From the cell containing the given text, extract its center point as [X, Y] coordinate. 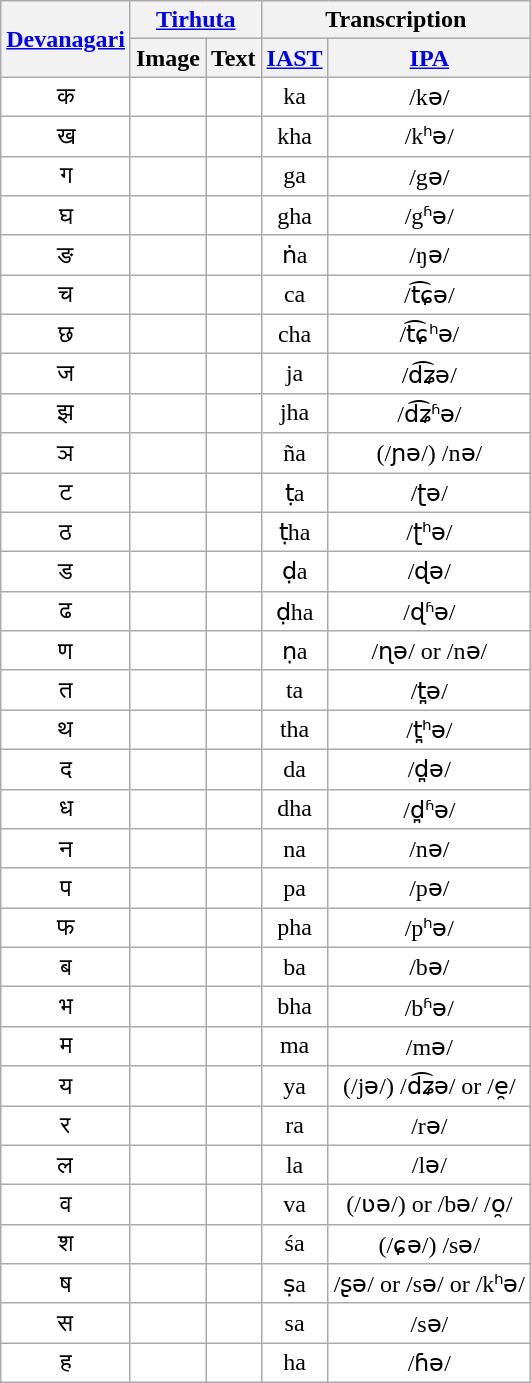
ध [66, 809]
प [66, 888]
ha [294, 1363]
ṭa [294, 492]
छ [66, 334]
/d͡ʑə/ [429, 374]
/ʈʰə/ [429, 532]
/d͡ʑʱə/ [429, 413]
/gʱə/ [429, 216]
भ [66, 1007]
ka [294, 97]
ga [294, 176]
tha [294, 730]
IAST [294, 58]
/kə/ [429, 97]
ल [66, 1165]
Text [234, 58]
Image [168, 58]
श [66, 1244]
/rə/ [429, 1126]
ह [66, 1363]
śa [294, 1244]
/bə/ [429, 967]
ḍha [294, 611]
र [66, 1126]
/sə/ [429, 1323]
/ŋə/ [429, 255]
ma [294, 1046]
/pʰə/ [429, 928]
/ʈə/ [429, 492]
ṅa [294, 255]
स [66, 1323]
ta [294, 690]
cha [294, 334]
/pə/ [429, 888]
झ [66, 413]
ṣa [294, 1284]
ḍa [294, 572]
य [66, 1086]
(/ʋə/) or /bə/ /o̯/ [429, 1205]
ष [66, 1284]
ṭha [294, 532]
sa [294, 1323]
च [66, 295]
ङ [66, 255]
(/jə/) /d͡ʑə/ or /e̯/ [429, 1086]
ña [294, 453]
jha [294, 413]
ट [66, 492]
/mə/ [429, 1046]
ख [66, 136]
la [294, 1165]
व [66, 1205]
ca [294, 295]
/d̪ə/ [429, 769]
dha [294, 809]
/ɳə/ or /nə/ [429, 651]
ड [66, 572]
ढ [66, 611]
म [66, 1046]
ग [66, 176]
ja [294, 374]
/nə/ [429, 849]
क [66, 97]
bha [294, 1007]
/gə/ [429, 176]
/d̪ʱə/ [429, 809]
gha [294, 216]
/t͡ɕə/ [429, 295]
न [66, 849]
द [66, 769]
/ɖə/ [429, 572]
kha [294, 136]
ज [66, 374]
Transcription [396, 20]
/t̪ə/ [429, 690]
/ʂə/ or /sə/ or /kʰə/ [429, 1284]
/ɦə/ [429, 1363]
ब [66, 967]
/ɖʱə/ [429, 611]
/bʱə/ [429, 1007]
/t͡ɕʰə/ [429, 334]
ya [294, 1086]
थ [66, 730]
na [294, 849]
ठ [66, 532]
pa [294, 888]
da [294, 769]
/lə/ [429, 1165]
IPA [429, 58]
ba [294, 967]
ra [294, 1126]
/kʰə/ [429, 136]
(/ɲə/) /nə/ [429, 453]
va [294, 1205]
त [66, 690]
/t̪ʰə/ [429, 730]
फ [66, 928]
Devanagari [66, 39]
ṇa [294, 651]
(/ɕə/) /sə/ [429, 1244]
pha [294, 928]
Tirhuta [196, 20]
घ [66, 216]
ण [66, 651]
ञ [66, 453]
